Determine the [X, Y] coordinate at the center of the cell enclosing the given text.  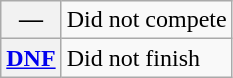
— [31, 20]
Did not finish [146, 58]
DNF [31, 58]
Did not compete [146, 20]
